Return [X, Y] of the center of cell containing provided text 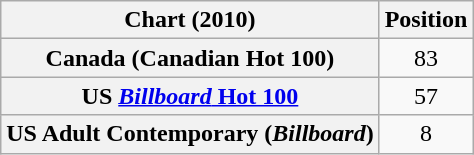
83 [426, 58]
US Billboard Hot 100 [190, 96]
Position [426, 20]
57 [426, 96]
8 [426, 134]
US Adult Contemporary (Billboard) [190, 134]
Canada (Canadian Hot 100) [190, 58]
Chart (2010) [190, 20]
